Scan for the cell matching the given text and deliver its [X, Y] coordinate at center. 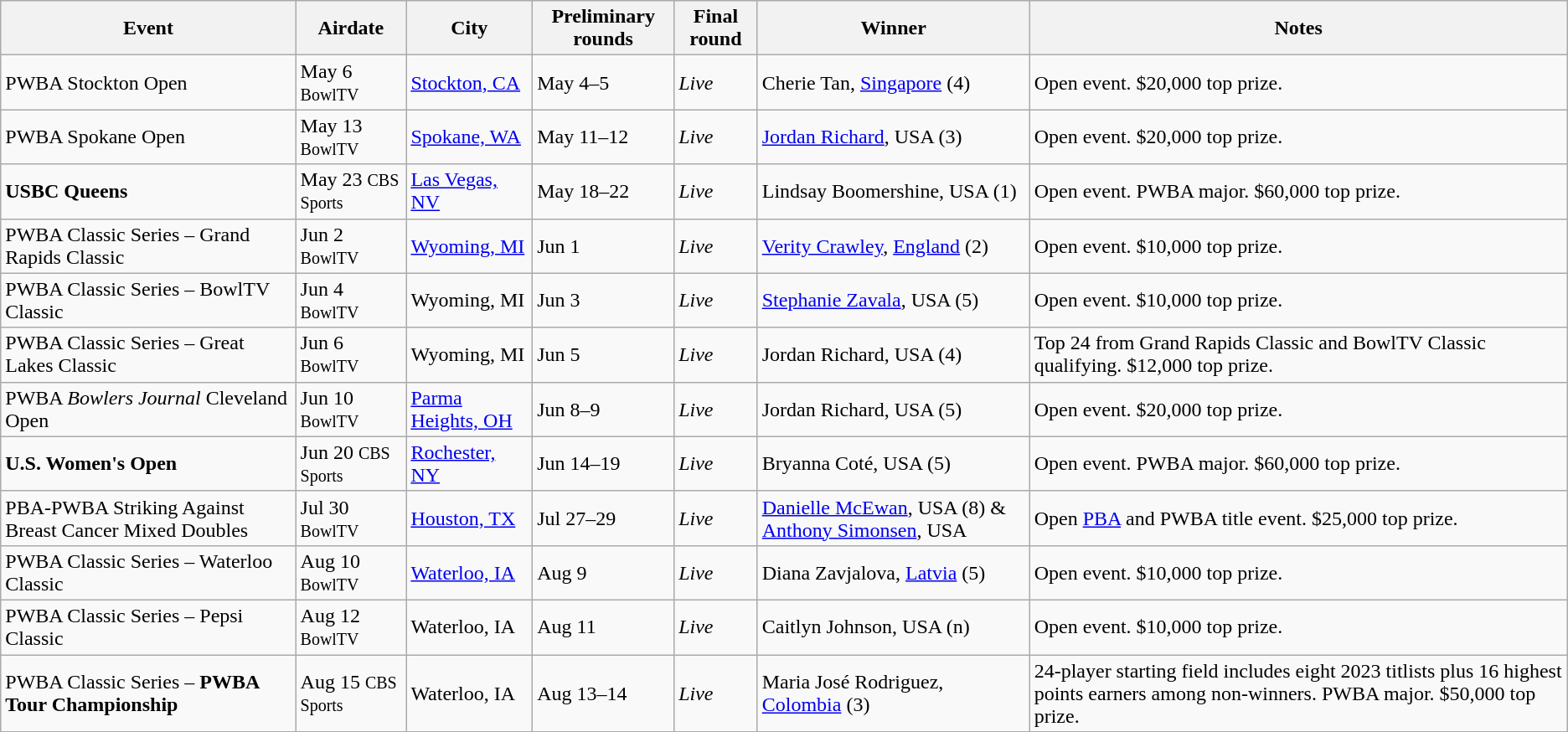
PWBA Classic Series – BowlTV Classic [148, 300]
Jun 3 [603, 300]
Aug 15 CBS Sports [351, 693]
Bryanna Coté, USA (5) [893, 464]
Danielle McEwan, USA (8) & Anthony Simonsen, USA [893, 518]
May 23 CBS Sports [351, 191]
PWBA Classic Series – Grand Rapids Classic [148, 246]
PWBA Stockton Open [148, 82]
PWBA Classic Series – PWBA Tour Championship [148, 693]
Caitlyn Johnson, USA (n) [893, 626]
Stockton, CA [469, 82]
Cherie Tan, Singapore (4) [893, 82]
U.S. Women's Open [148, 464]
Jun 1 [603, 246]
Jun 10 BowlTV [351, 409]
Aug 10 BowlTV [351, 573]
May 11–12 [603, 137]
PWBA Bowlers Journal Cleveland Open [148, 409]
Jul 27–29 [603, 518]
Jun 4 BowlTV [351, 300]
Airdate [351, 28]
Jordan Richard, USA (3) [893, 137]
May 4–5 [603, 82]
Verity Crawley, England (2) [893, 246]
May 13 BowlTV [351, 137]
Jun 8–9 [603, 409]
Las Vegas, NV [469, 191]
Jun 5 [603, 355]
Diana Zavjalova, Latvia (5) [893, 573]
Event [148, 28]
Jun 6 BowlTV [351, 355]
Houston, TX [469, 518]
Spokane, WA [469, 137]
Lindsay Boomershine, USA (1) [893, 191]
PWBA Classic Series – Waterloo Classic [148, 573]
PWBA Classic Series – Pepsi Classic [148, 626]
Jordan Richard, USA (5) [893, 409]
Maria José Rodriguez, Colombia (3) [893, 693]
Aug 11 [603, 626]
24-player starting field includes eight 2023 titlists plus 16 highest points earners among non-winners. PWBA major. $50,000 top prize. [1298, 693]
Jun 2 BowlTV [351, 246]
Aug 9 [603, 573]
Aug 13–14 [603, 693]
Winner [893, 28]
Rochester, NY [469, 464]
PWBA Spokane Open [148, 137]
Top 24 from Grand Rapids Classic and BowlTV Classic qualifying. $12,000 top prize. [1298, 355]
Aug 12 BowlTV [351, 626]
Jun 14–19 [603, 464]
City [469, 28]
PBA-PWBA Striking Against Breast Cancer Mixed Doubles [148, 518]
Parma Heights, OH [469, 409]
Notes [1298, 28]
USBC Queens [148, 191]
Final round [716, 28]
Preliminary rounds [603, 28]
Stephanie Zavala, USA (5) [893, 300]
Jul 30 BowlTV [351, 518]
May 6 BowlTV [351, 82]
Open PBA and PWBA title event. $25,000 top prize. [1298, 518]
PWBA Classic Series – Great Lakes Classic [148, 355]
Jordan Richard, USA (4) [893, 355]
Jun 20 CBS Sports [351, 464]
May 18–22 [603, 191]
